Return the (x, y) coordinate for the center point of the cell that contains the specified text.  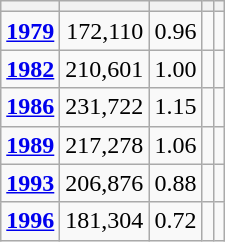
1993 (30, 183)
1.15 (176, 107)
206,876 (104, 183)
1996 (30, 221)
1.06 (176, 145)
1989 (30, 145)
1986 (30, 107)
1979 (30, 31)
210,601 (104, 69)
1982 (30, 69)
0.72 (176, 221)
217,278 (104, 145)
231,722 (104, 107)
181,304 (104, 221)
0.88 (176, 183)
1.00 (176, 69)
172,110 (104, 31)
0.96 (176, 31)
